Identify which cell holds the provided text, then report its [X, Y] central coordinate. 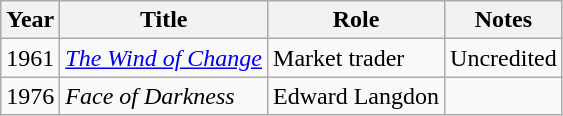
Role [356, 20]
The Wind of Change [164, 58]
Face of Darkness [164, 96]
1961 [30, 58]
Year [30, 20]
Title [164, 20]
Uncredited [504, 58]
1976 [30, 96]
Market trader [356, 58]
Edward Langdon [356, 96]
Notes [504, 20]
